Pinpoint the cell where the given text exists, returning its [x, y] midpoint coordinate. 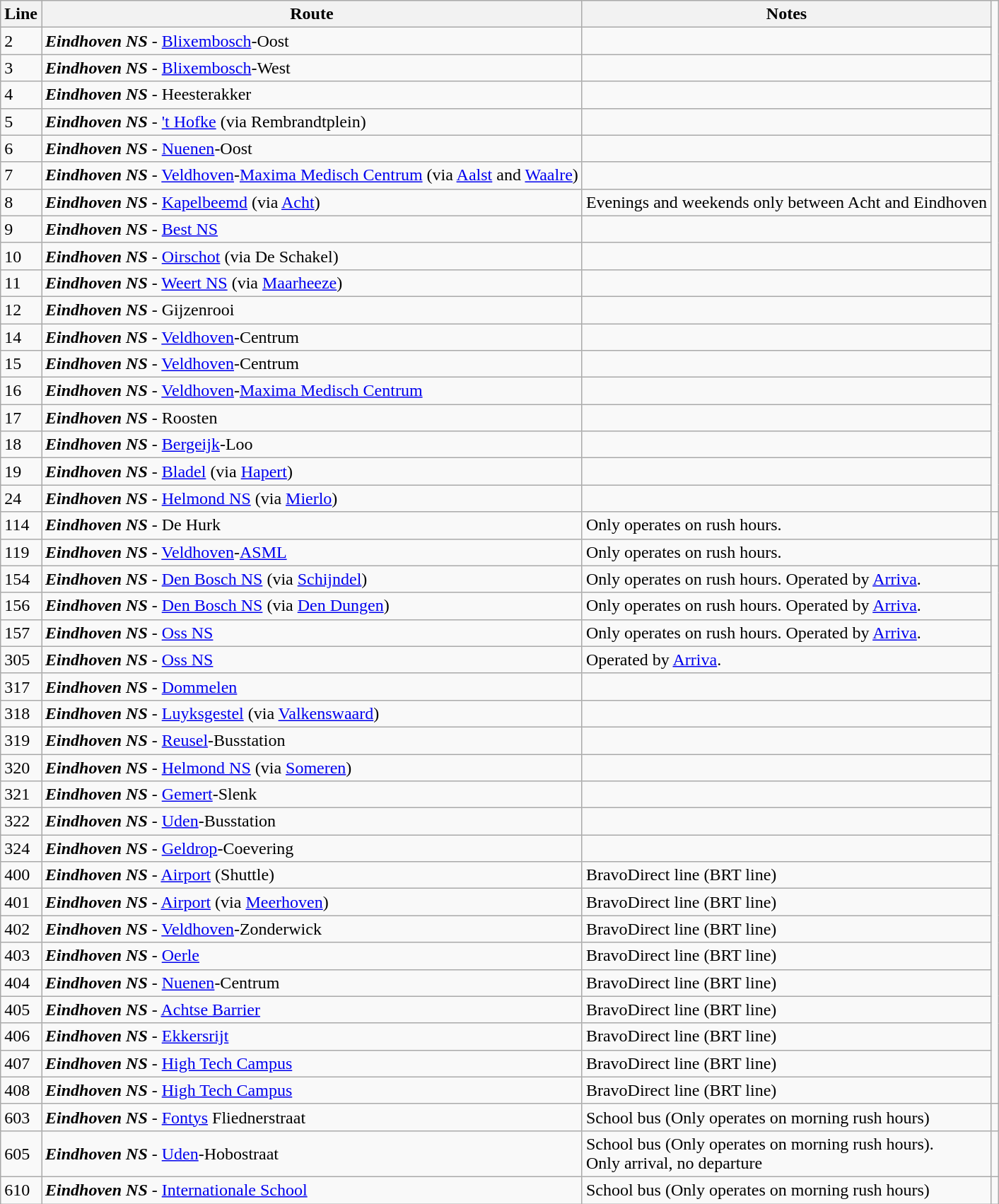
Eindhoven NS - De Hurk [311, 525]
Eindhoven NS - Uden-Busstation [311, 822]
610 [21, 1190]
9 [21, 229]
6 [21, 148]
3 [21, 68]
Evenings and weekends only between Acht and Eindhoven [786, 202]
Eindhoven NS - Oerle [311, 956]
Eindhoven NS - Luyksgestel (via Valkenswaard) [311, 713]
Eindhoven NS - Veldhoven-Zonderwick [311, 929]
114 [21, 525]
321 [21, 795]
119 [21, 552]
Eindhoven NS - Heesterakker [311, 95]
Eindhoven NS - Helmond NS (via Someren) [311, 767]
400 [21, 875]
Eindhoven NS - Blixembosch-Oost [311, 41]
Operated by Arriva. [786, 660]
154 [21, 579]
157 [21, 633]
4 [21, 95]
Eindhoven NS - Blixembosch-West [311, 68]
2 [21, 41]
Eindhoven NS - Airport (Shuttle) [311, 875]
Eindhoven NS - Bladel (via Hapert) [311, 472]
407 [21, 1063]
Eindhoven NS - Achtse Barrier [311, 1010]
318 [21, 713]
Eindhoven NS - Bergeijk-Loo [311, 445]
305 [21, 660]
322 [21, 822]
Eindhoven NS - Fontys Fliednerstraat [311, 1117]
319 [21, 740]
Eindhoven NS - Veldhoven-ASML [311, 552]
12 [21, 310]
324 [21, 848]
Eindhoven NS - Airport (via Meerhoven) [311, 902]
24 [21, 498]
317 [21, 686]
156 [21, 606]
Eindhoven NS - Oirschot (via De Schakel) [311, 256]
Eindhoven NS - Den Bosch NS (via Schijndel) [311, 579]
Eindhoven NS - Geldrop-Coevering [311, 848]
Eindhoven NS - Weert NS (via Maarheeze) [311, 283]
18 [21, 445]
320 [21, 767]
17 [21, 418]
14 [21, 337]
404 [21, 983]
Eindhoven NS - Gemert-Slenk [311, 795]
Eindhoven NS - Den Bosch NS (via Den Dungen) [311, 606]
8 [21, 202]
402 [21, 929]
Notes [786, 14]
Eindhoven NS - Veldhoven-Maxima Medisch Centrum (via Aalst and Waalre) [311, 175]
Eindhoven NS - Uden-Hobostraat [311, 1154]
405 [21, 1010]
Eindhoven NS - Gijzenrooi [311, 310]
7 [21, 175]
401 [21, 902]
Eindhoven NS - 't Hofke (via Rembrandtplein) [311, 122]
19 [21, 472]
Line [21, 14]
10 [21, 256]
Eindhoven NS - Nuenen-Centrum [311, 983]
406 [21, 1036]
403 [21, 956]
Eindhoven NS - Roosten [311, 418]
605 [21, 1154]
11 [21, 283]
Eindhoven NS - Kapelbeemd (via Acht) [311, 202]
5 [21, 122]
Eindhoven NS - Helmond NS (via Mierlo) [311, 498]
Route [311, 14]
603 [21, 1117]
Eindhoven NS - Best NS [311, 229]
School bus (Only operates on morning rush hours).Only arrival, no departure [786, 1154]
Eindhoven NS - Dommelen [311, 686]
Eindhoven NS - Reusel-Busstation [311, 740]
Eindhoven NS - Internationale School [311, 1190]
Eindhoven NS - Nuenen-Oost [311, 148]
Eindhoven NS - Veldhoven-Maxima Medisch Centrum [311, 391]
15 [21, 364]
408 [21, 1090]
16 [21, 391]
Eindhoven NS - Ekkersrijt [311, 1036]
